Locate the cell with the specified text and output its (x, y) center coordinate. 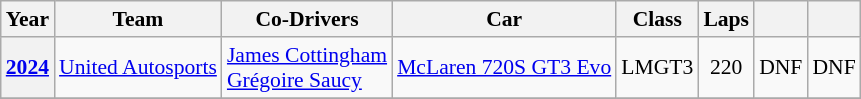
James Cottingham Grégoire Saucy (307, 68)
Team (138, 19)
Year (28, 19)
McLaren 720S GT3 Evo (504, 68)
Co-Drivers (307, 19)
United Autosports (138, 68)
Car (504, 19)
LMGT3 (657, 68)
Class (657, 19)
2024 (28, 68)
Laps (726, 19)
220 (726, 68)
